Capture the cell that displays the provided text and extract its (X, Y) central coordinate. 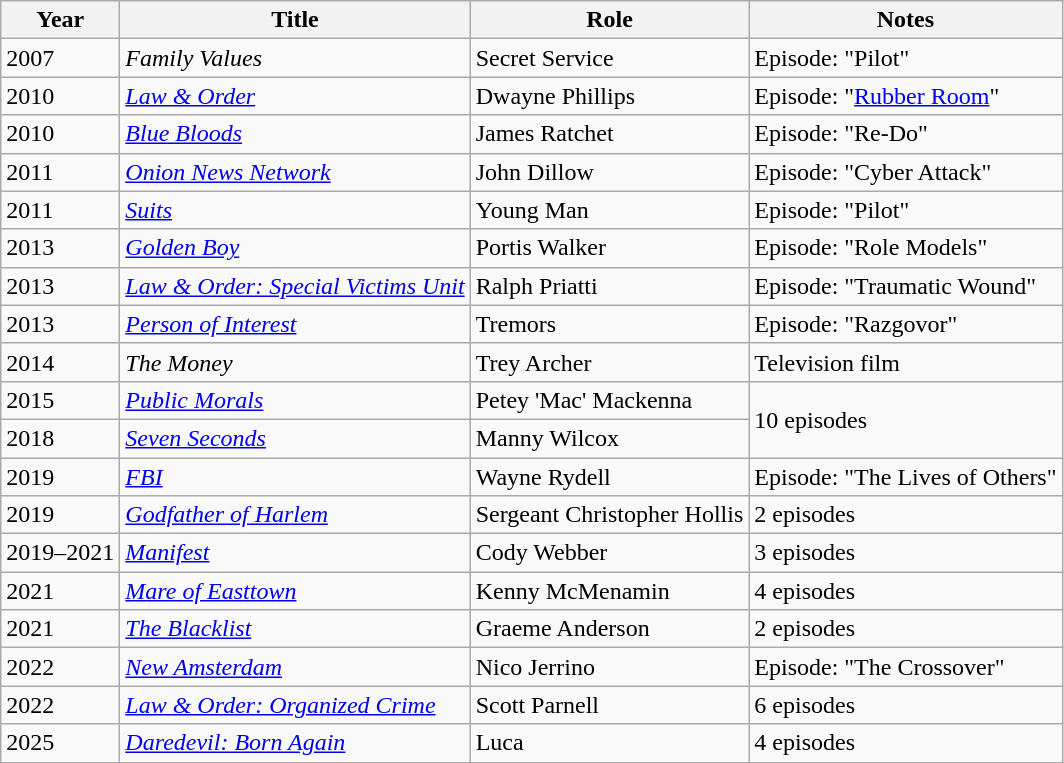
Public Morals (295, 400)
Nico Jerrino (610, 667)
Title (295, 20)
Blue Bloods (295, 134)
2025 (60, 743)
Wayne Rydell (610, 477)
Episode: "Cyber Attack" (906, 172)
Godfather of Harlem (295, 515)
2015 (60, 400)
Manny Wilcox (610, 438)
Onion News Network (295, 172)
3 episodes (906, 553)
Sergeant Christopher Hollis (610, 515)
Episode: "Traumatic Wound" (906, 286)
The Blacklist (295, 629)
Tremors (610, 324)
2019–2021 (60, 553)
Law & Order (295, 96)
Episode: "Re-Do" (906, 134)
Dwayne Phillips (610, 96)
Mare of Easttown (295, 591)
The Money (295, 362)
Graeme Anderson (610, 629)
Trey Archer (610, 362)
Luca (610, 743)
6 episodes (906, 705)
Ralph Priatti (610, 286)
Portis Walker (610, 248)
Episode: "The Crossover" (906, 667)
John Dillow (610, 172)
Episode: "Rubber Room" (906, 96)
Suits (295, 210)
Manifest (295, 553)
Episode: "The Lives of Others" (906, 477)
Young Man (610, 210)
Golden Boy (295, 248)
Year (60, 20)
Law & Order: Organized Crime (295, 705)
10 episodes (906, 419)
Daredevil: Born Again (295, 743)
Person of Interest (295, 324)
Kenny McMenamin (610, 591)
Seven Seconds (295, 438)
New Amsterdam (295, 667)
James Ratchet (610, 134)
2018 (60, 438)
Secret Service (610, 58)
Cody Webber (610, 553)
Petey 'Mac' Mackenna (610, 400)
Episode: "Razgovor" (906, 324)
Scott Parnell (610, 705)
Notes (906, 20)
FBI (295, 477)
Episode: "Role Models" (906, 248)
2007 (60, 58)
Television film (906, 362)
Family Values (295, 58)
Law & Order: Special Victims Unit (295, 286)
2014 (60, 362)
Role (610, 20)
